For the text-containing cell, return its midpoint in [X, Y] coordinate format. 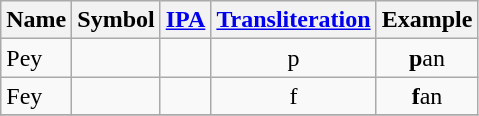
f [294, 96]
pan [427, 58]
Pey [36, 58]
Transliteration [294, 20]
Fey [36, 96]
Example [427, 20]
Name [36, 20]
fan [427, 96]
IPA [186, 20]
p [294, 58]
Symbol [116, 20]
